Detect which cell encompasses the target text, then output its [x, y] center coordinate. 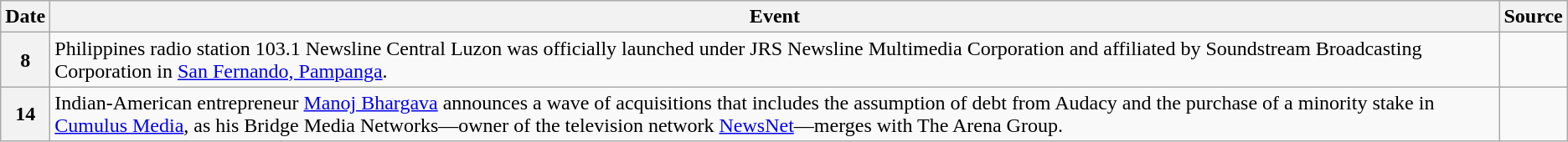
8 [25, 60]
Date [25, 17]
14 [25, 114]
Source [1533, 17]
Event [775, 17]
